Detect which cell encompasses the target text, then output its (X, Y) center coordinate. 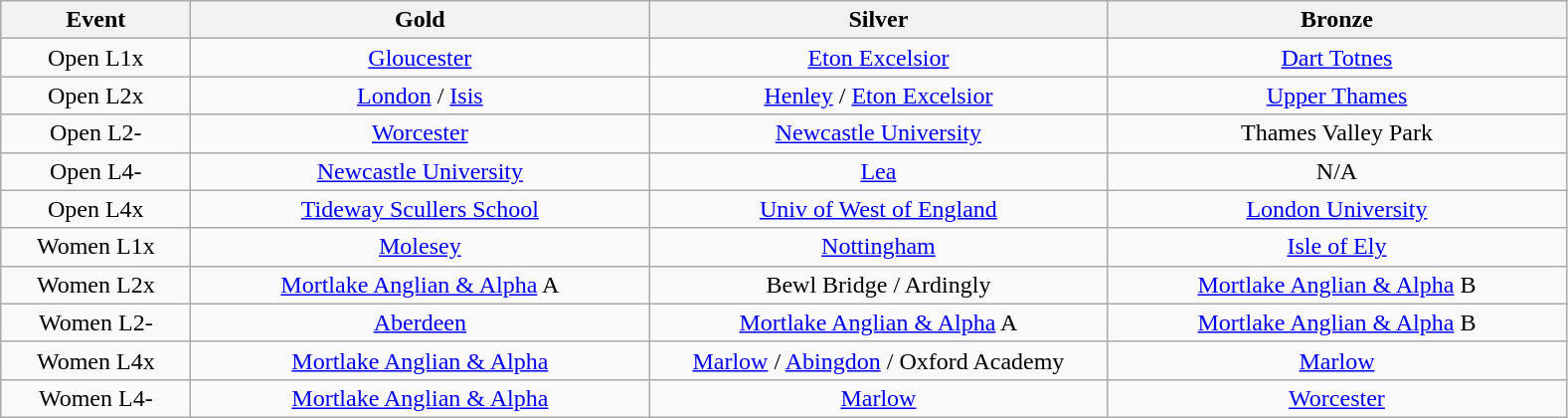
Eton Excelsior (879, 58)
Gloucester (420, 58)
Bewl Bridge / Ardingly (879, 285)
Women L2x (95, 285)
Open L4- (95, 171)
Silver (879, 20)
Bronze (1336, 20)
Women L4- (95, 398)
Thames Valley Park (1336, 133)
Marlow / Abingdon / Oxford Academy (879, 360)
Open L2x (95, 96)
Henley / Eton Excelsior (879, 96)
Women L1x (95, 247)
N/A (1336, 171)
London University (1336, 209)
Gold (420, 20)
Women L2- (95, 322)
Dart Totnes (1336, 58)
Tideway Scullers School (420, 209)
Open L1x (95, 58)
Upper Thames (1336, 96)
Isle of Ely (1336, 247)
Nottingham (879, 247)
Aberdeen (420, 322)
Univ of West of England (879, 209)
Open L2- (95, 133)
London / Isis (420, 96)
Women L4x (95, 360)
Molesey (420, 247)
Event (95, 20)
Open L4x (95, 209)
Lea (879, 171)
